Return the (x, y) coordinate for the center point of the cell that contains the specified text.  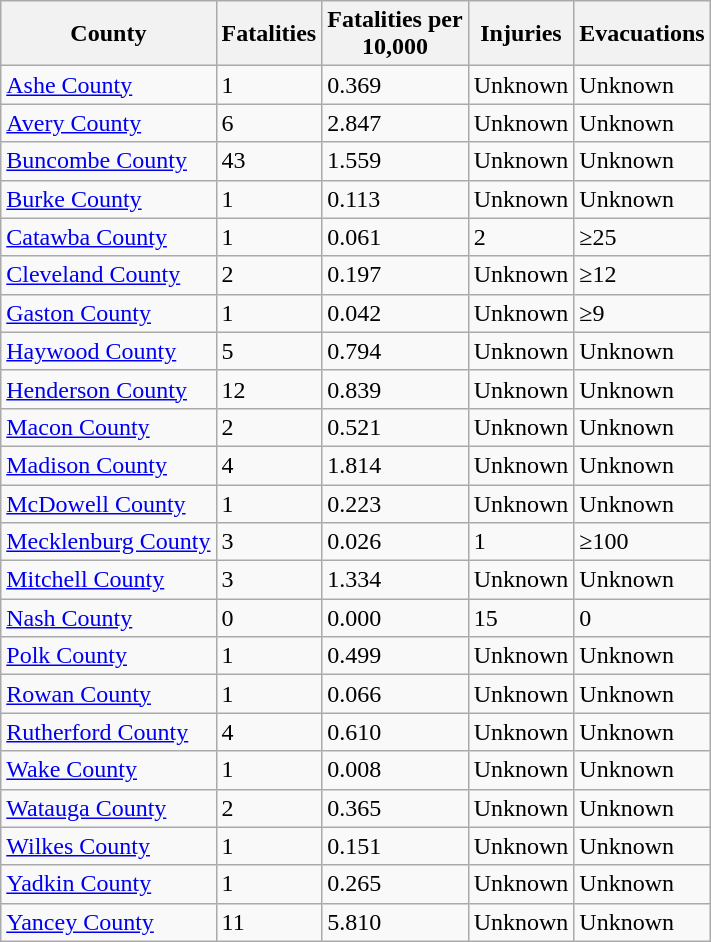
15 (521, 618)
Rowan County (108, 694)
6 (269, 123)
≥25 (642, 237)
5 (269, 351)
Injuries (521, 34)
0.151 (395, 846)
County (108, 34)
Evacuations (642, 34)
≥12 (642, 275)
1.559 (395, 161)
0.499 (395, 656)
Madison County (108, 465)
Macon County (108, 427)
0.369 (395, 85)
McDowell County (108, 503)
Henderson County (108, 389)
11 (269, 922)
0.042 (395, 313)
Mitchell County (108, 580)
Haywood County (108, 351)
Wilkes County (108, 846)
0.521 (395, 427)
≥9 (642, 313)
Fatalities per10,000 (395, 34)
0.113 (395, 199)
Polk County (108, 656)
Catawba County (108, 237)
0.026 (395, 542)
Wake County (108, 770)
Watauga County (108, 808)
0.197 (395, 275)
0.794 (395, 351)
1.814 (395, 465)
1.334 (395, 580)
0.265 (395, 884)
≥100 (642, 542)
43 (269, 161)
0.365 (395, 808)
0.008 (395, 770)
Ashe County (108, 85)
0.839 (395, 389)
2.847 (395, 123)
0.000 (395, 618)
5.810 (395, 922)
Cleveland County (108, 275)
Yancey County (108, 922)
Rutherford County (108, 732)
Fatalities (269, 34)
Buncombe County (108, 161)
12 (269, 389)
0.066 (395, 694)
Nash County (108, 618)
0.061 (395, 237)
Yadkin County (108, 884)
Avery County (108, 123)
0.223 (395, 503)
Burke County (108, 199)
Mecklenburg County (108, 542)
0.610 (395, 732)
Gaston County (108, 313)
